Pinpoint the cell where the given text exists, returning its [x, y] midpoint coordinate. 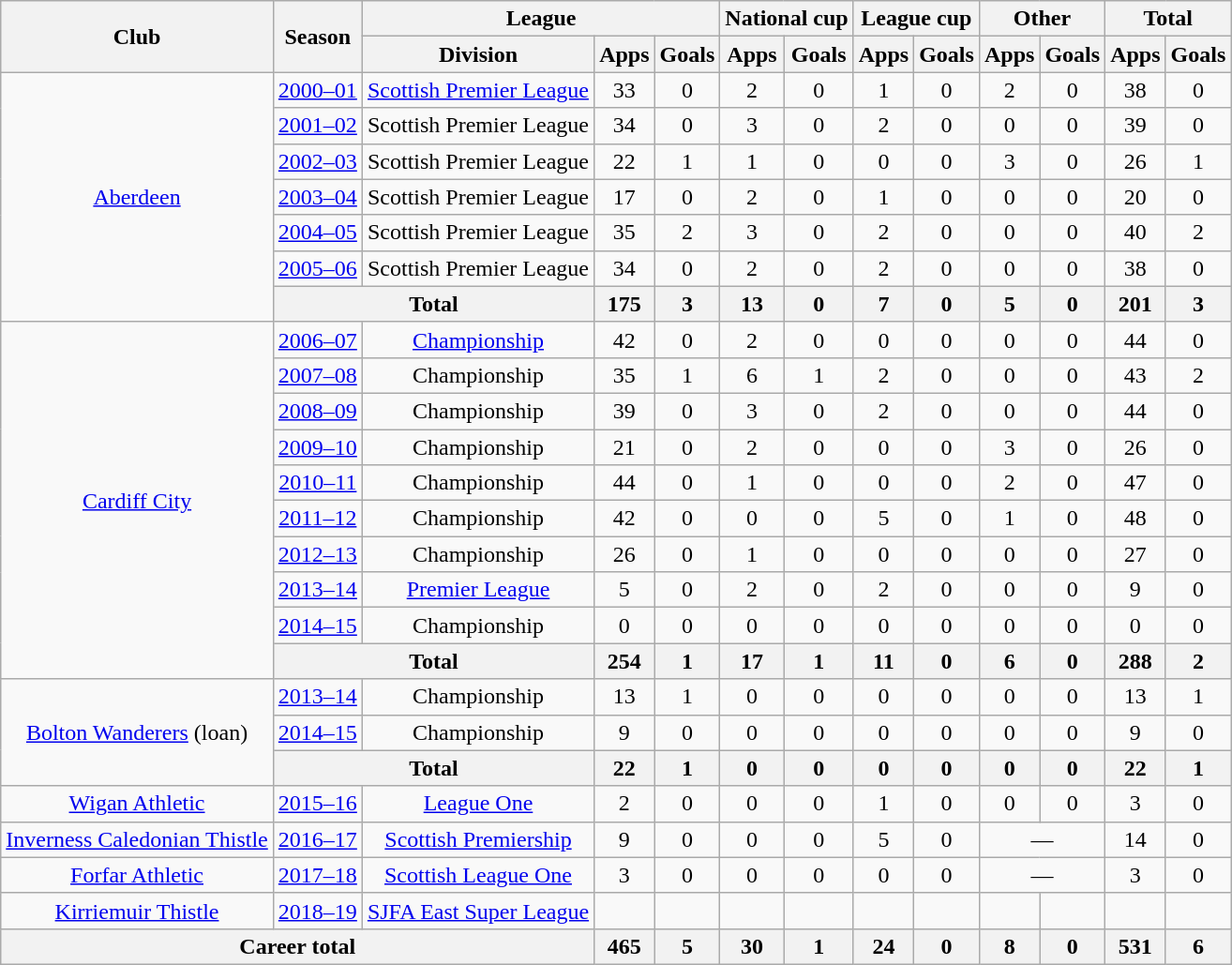
8 [1009, 946]
24 [883, 946]
Other [1042, 19]
2009–10 [317, 447]
27 [1135, 554]
National cup [787, 19]
2011–12 [317, 519]
2018–19 [317, 911]
288 [1135, 661]
14 [1135, 839]
47 [1135, 483]
League [540, 19]
Cardiff City [137, 501]
2002–03 [317, 161]
SJFA East Super League [478, 911]
7 [883, 304]
2015–16 [317, 804]
Aberdeen [137, 197]
2005–06 [317, 268]
201 [1135, 304]
40 [1135, 233]
2017–18 [317, 875]
2007–08 [317, 375]
2016–17 [317, 839]
11 [883, 661]
531 [1135, 946]
2006–07 [317, 339]
Premier League [478, 590]
Career total [298, 946]
Scottish League One [478, 875]
Forfar Athletic [137, 875]
2000–01 [317, 90]
48 [1135, 519]
Scottish Premiership [478, 839]
2012–13 [317, 554]
League One [478, 804]
2001–02 [317, 126]
Bolton Wanderers (loan) [137, 732]
43 [1135, 375]
175 [624, 304]
League cup [916, 19]
2008–09 [317, 411]
33 [624, 90]
Wigan Athletic [137, 804]
2004–05 [317, 233]
21 [624, 447]
2003–04 [317, 197]
Inverness Caledonian Thistle [137, 839]
Division [478, 54]
Kirriemuir Thistle [137, 911]
Season [317, 37]
465 [624, 946]
Club [137, 37]
2010–11 [317, 483]
30 [752, 946]
254 [624, 661]
20 [1135, 197]
